For the text-containing cell, return its midpoint in (x, y) coordinate format. 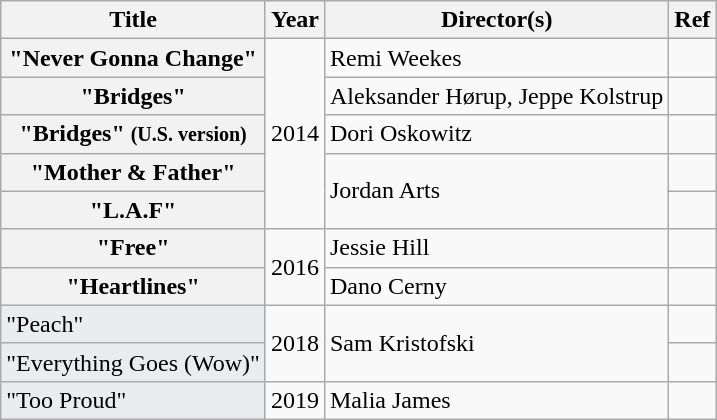
Jordan Arts (496, 191)
Jessie Hill (496, 248)
"Never Gonna Change" (134, 58)
Year (294, 20)
2019 (294, 400)
Title (134, 20)
2014 (294, 134)
"Too Proud" (134, 400)
Aleksander Hørup, Jeppe Kolstrup (496, 96)
"Everything Goes (Wow)" (134, 362)
"L.A.F" (134, 210)
2018 (294, 343)
2016 (294, 267)
"Heartlines" (134, 286)
Dano Cerny (496, 286)
"Bridges" (U.S. version) (134, 134)
Remi Weekes (496, 58)
"Peach" (134, 324)
Sam Kristofski (496, 343)
Malia James (496, 400)
Director(s) (496, 20)
Ref (692, 20)
Dori Oskowitz (496, 134)
"Mother & Father" (134, 172)
"Free" (134, 248)
"Bridges" (134, 96)
